Provide the [X, Y] coordinate of the cell's center where the given text is located.  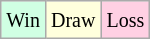
Draw [72, 20]
Win [24, 20]
Loss [126, 20]
